Search for the cell housing the specified text and yield its [X, Y] center coordinate. 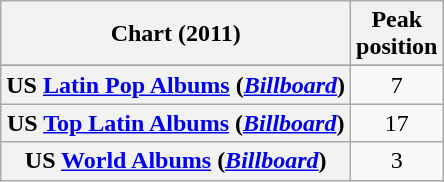
US Latin Pop Albums (Billboard) [176, 85]
3 [397, 161]
US Top Latin Albums (Billboard) [176, 123]
17 [397, 123]
Peak position [397, 34]
US World Albums (Billboard) [176, 161]
7 [397, 85]
Chart (2011) [176, 34]
